Detect which cell encompasses the target text, then output its (X, Y) center coordinate. 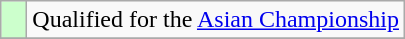
Qualified for the Asian Championship (216, 20)
